Pinpoint the cell where the given text exists, returning its (X, Y) midpoint coordinate. 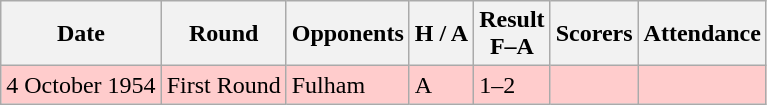
ResultF–A (512, 34)
1–2 (512, 85)
Scorers (594, 34)
Attendance (702, 34)
A (441, 85)
Opponents (348, 34)
Round (224, 34)
Fulham (348, 85)
4 October 1954 (81, 85)
Date (81, 34)
First Round (224, 85)
H / A (441, 34)
